Capture the cell that displays the provided text and extract its [X, Y] central coordinate. 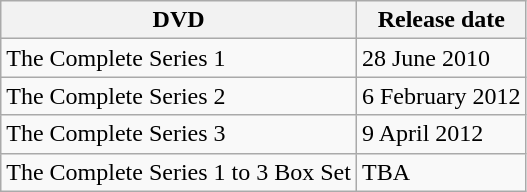
Release date [441, 20]
The Complete Series 2 [179, 96]
TBA [441, 172]
6 February 2012 [441, 96]
The Complete Series 3 [179, 134]
9 April 2012 [441, 134]
The Complete Series 1 to 3 Box Set [179, 172]
DVD [179, 20]
The Complete Series 1 [179, 58]
28 June 2010 [441, 58]
